Return (X, Y) of the center of cell containing provided text 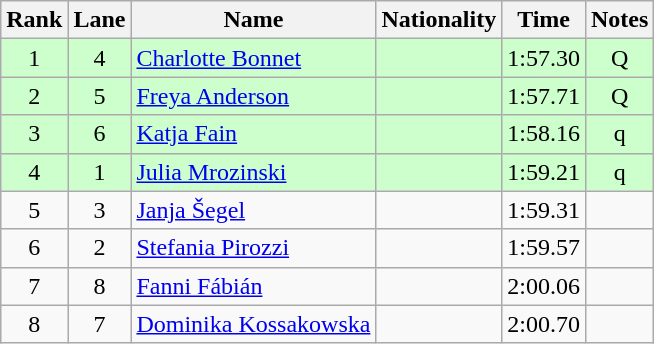
Notes (619, 20)
1:59.21 (544, 172)
Time (544, 20)
2:00.70 (544, 324)
Name (254, 20)
1:57.71 (544, 96)
Fanni Fábián (254, 286)
1:58.16 (544, 134)
2:00.06 (544, 286)
Rank (34, 20)
Charlotte Bonnet (254, 58)
1:59.31 (544, 210)
Nationality (439, 20)
Dominika Kossakowska (254, 324)
Freya Anderson (254, 96)
Janja Šegel (254, 210)
Katja Fain (254, 134)
1:59.57 (544, 248)
Julia Mrozinski (254, 172)
1:57.30 (544, 58)
Stefania Pirozzi (254, 248)
Lane (100, 20)
